Determine the (X, Y) coordinate at the center of the cell enclosing the given text.  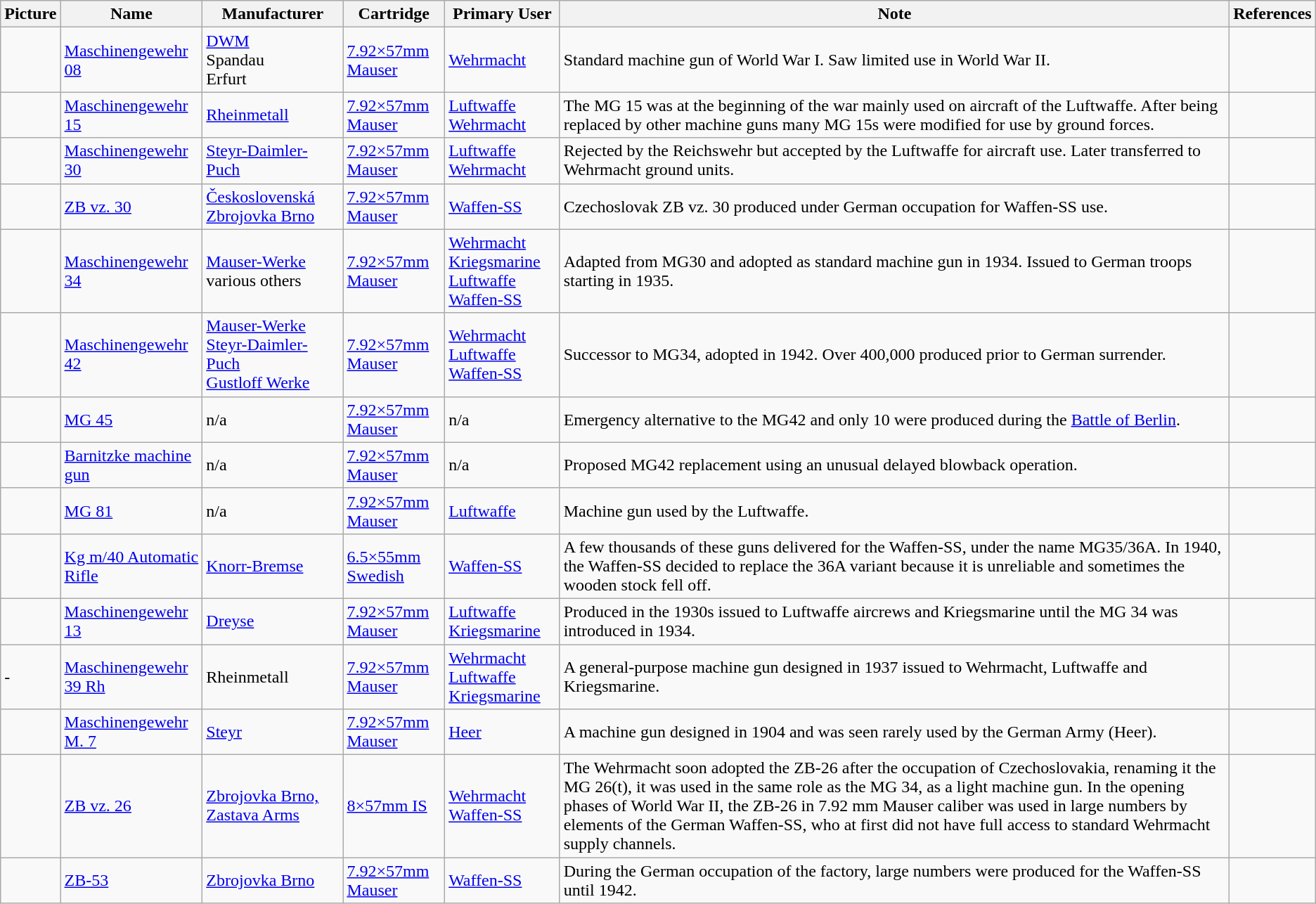
Knorr-Bremse (273, 566)
ZB-53 (131, 880)
Picture (31, 14)
- (31, 676)
Wehrmacht Luftwaffe Kriegsmarine (503, 676)
Manufacturer (273, 14)
ZB vz. 26 (131, 806)
Maschinengewehr 15 (131, 115)
Maschinengewehr 30 (131, 160)
MG 81 (131, 510)
Zbrojovka Brno (273, 880)
Wehrmacht (503, 60)
Wehrmacht Luftwaffe Waffen-SS (503, 354)
Mauser-Werke Steyr-Daimler-Puch Gustloff Werke (273, 354)
Czechoslovak ZB vz. 30 produced under German occupation for Waffen-SS use. (894, 207)
Steyr-Daimler-Puch (273, 160)
DWM Spandau Erfurt (273, 60)
Rejected by the Reichswehr but accepted by the Luftwaffe for aircraft use. Later transferred to Wehrmacht ground units. (894, 160)
Wehrmacht Kriegsmarine Luftwaffe Waffen-SS (503, 271)
Maschinengewehr 34 (131, 271)
Standard machine gun of World War I. Saw limited use in World War II. (894, 60)
Emergency alternative to the MG42 and only 10 were produced during the Battle of Berlin. (894, 419)
Luftwaffe (503, 510)
Wehrmacht Waffen-SS (503, 806)
Cartridge (394, 14)
Steyr (273, 732)
Heer (503, 732)
Adapted from MG30 and adopted as standard machine gun in 1934. Issued to German troops starting in 1935. (894, 271)
MG 45 (131, 419)
Československá Zbrojovka Brno (273, 207)
Maschinengewehr M. 7 (131, 732)
Kg m/40 Automatic Rifle (131, 566)
Maschinengewehr 13 (131, 621)
6.5×55mm Swedish (394, 566)
A machine gun designed in 1904 and was seen rarely used by the German Army (Heer). (894, 732)
Name (131, 14)
ZB vz. 30 (131, 207)
Proposed MG42 replacement using an unusual delayed blowback operation. (894, 465)
Maschinengewehr 08 (131, 60)
8×57mm IS (394, 806)
References (1272, 14)
Barnitzke machine gun (131, 465)
Maschinengewehr 39 Rh (131, 676)
Maschinengewehr 42 (131, 354)
Produced in the 1930s issued to Luftwaffe aircrews and Kriegsmarine until the MG 34 was introduced in 1934. (894, 621)
During the German occupation of the factory, large numbers were produced for the Waffen-SS until 1942. (894, 880)
Machine gun used by the Luftwaffe. (894, 510)
Dreyse (273, 621)
Primary User (503, 14)
Note (894, 14)
Successor to MG34, adopted in 1942. Over 400,000 produced prior to German surrender. (894, 354)
A general-purpose machine gun designed in 1937 issued to Wehrmacht, Luftwaffe and Kriegsmarine. (894, 676)
Luftwaffe Kriegsmarine (503, 621)
Zbrojovka Brno, Zastava Arms (273, 806)
Mauser-Werke various others (273, 271)
